Extract the (x, y) coordinate from the center of the cell holding the provided text.  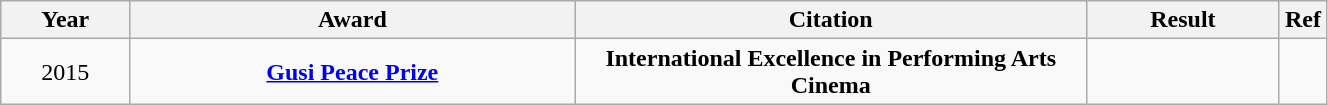
Result (1182, 20)
Citation (831, 20)
Ref (1302, 20)
2015 (66, 72)
Year (66, 20)
Award (352, 20)
Gusi Peace Prize (352, 72)
International Excellence in Performing Arts Cinema (831, 72)
